Determine the (X, Y) coordinate at the center of the cell enclosing the given text.  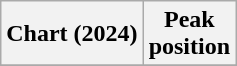
Peakposition (189, 34)
Chart (2024) (72, 34)
